Provide the [x, y] coordinate of the cell's center where the given text is located.  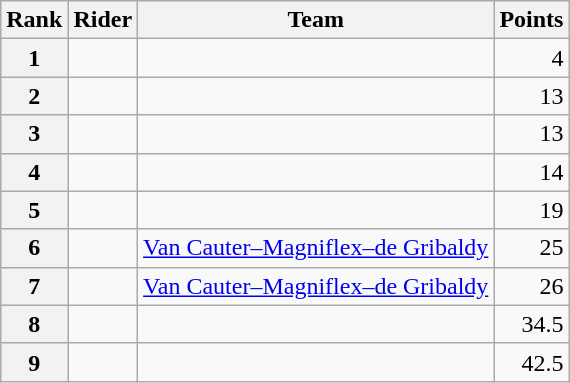
5 [34, 210]
25 [532, 248]
Points [532, 20]
19 [532, 210]
3 [34, 134]
42.5 [532, 362]
34.5 [532, 324]
8 [34, 324]
Rank [34, 20]
9 [34, 362]
1 [34, 58]
14 [532, 172]
7 [34, 286]
Rider [103, 20]
6 [34, 248]
26 [532, 286]
2 [34, 96]
Team [316, 20]
